Provide the [X, Y] coordinate of the cell's center where the given text is located.  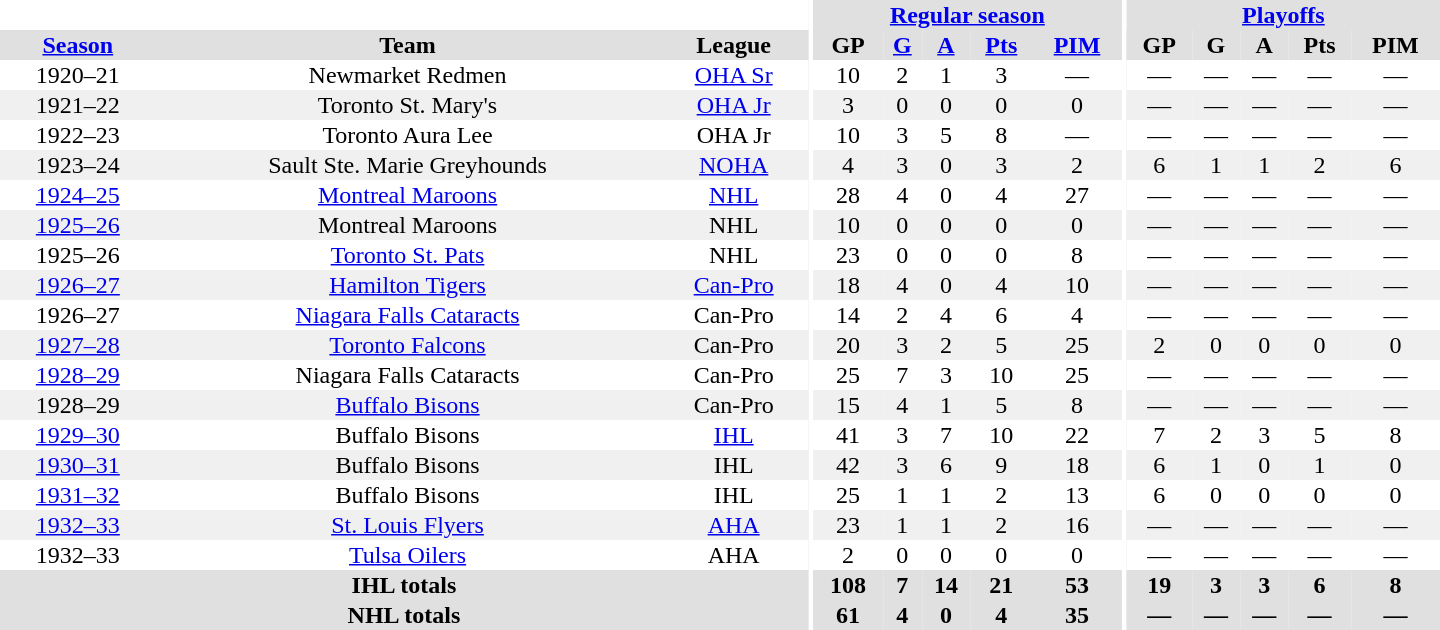
42 [848, 465]
28 [848, 195]
9 [1002, 465]
15 [848, 405]
19 [1160, 585]
16 [1078, 525]
20 [848, 345]
22 [1078, 435]
Regular season [967, 15]
Season [78, 45]
61 [848, 615]
41 [848, 435]
Toronto St. Pats [408, 255]
1929–30 [78, 435]
OHA Sr [733, 75]
1920–21 [78, 75]
Hamilton Tigers [408, 285]
Tulsa Oilers [408, 555]
1930–31 [78, 465]
NHL totals [404, 615]
1931–32 [78, 495]
Team [408, 45]
IHL totals [404, 585]
53 [1078, 585]
Toronto Aura Lee [408, 135]
27 [1078, 195]
Toronto Falcons [408, 345]
League [733, 45]
Toronto St. Mary's [408, 105]
21 [1002, 585]
NOHA [733, 165]
Sault Ste. Marie Greyhounds [408, 165]
Playoffs [1284, 15]
1927–28 [78, 345]
108 [848, 585]
13 [1078, 495]
St. Louis Flyers [408, 525]
1921–22 [78, 105]
1922–23 [78, 135]
1924–25 [78, 195]
1923–24 [78, 165]
Newmarket Redmen [408, 75]
35 [1078, 615]
